Determine the [x, y] coordinate at the center of the cell enclosing the given text.  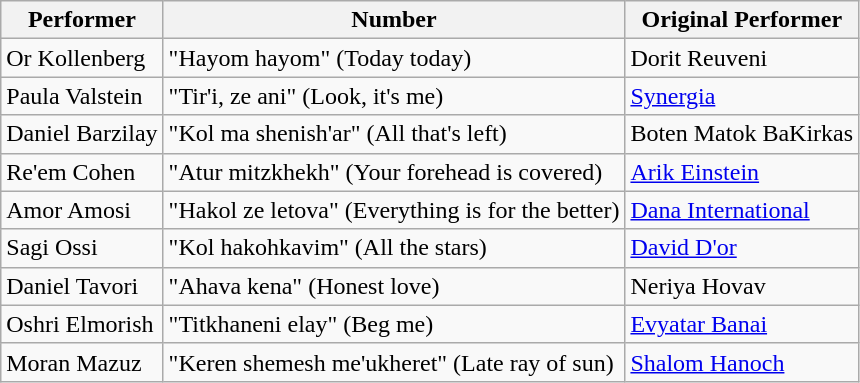
Synergia [742, 96]
Re'em Cohen [82, 172]
"Hayom hayom" (Today today) [394, 58]
Boten Matok BaKirkas [742, 134]
Daniel Barzilay [82, 134]
Neriya Hovav [742, 286]
"Keren shemesh me'ukheret" (Late ray of sun) [394, 362]
Number [394, 20]
Arik Einstein [742, 172]
Or Kollenberg [82, 58]
"Tir'i, ze ani" (Look, it's me) [394, 96]
Oshri Elmorish [82, 324]
"Titkhaneni elay" (Beg me) [394, 324]
Daniel Tavori [82, 286]
David D'or [742, 248]
Original Performer [742, 20]
Amor Amosi [82, 210]
"Hakol ze letova" (Everything is for the better) [394, 210]
Evyatar Banai [742, 324]
Performer [82, 20]
Shalom Hanoch [742, 362]
Sagi Ossi [82, 248]
"Ahava kena" (Honest love) [394, 286]
Dana International [742, 210]
"Kol hakohkavim" (All the stars) [394, 248]
Paula Valstein [82, 96]
Dorit Reuveni [742, 58]
Moran Mazuz [82, 362]
"Kol ma shenish'ar" (All that's left) [394, 134]
"Atur mitzkhekh" (Your forehead is covered) [394, 172]
